Return (X, Y) of the center of cell containing provided text 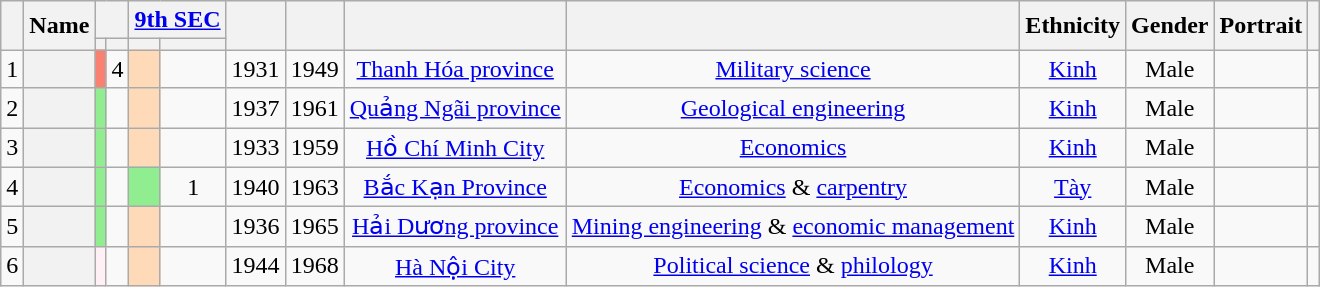
Thanh Hóa province (455, 69)
3 (12, 148)
1944 (256, 266)
1968 (314, 266)
1940 (256, 187)
6 (12, 266)
Hồ Chí Minh City (455, 148)
1959 (314, 148)
1961 (314, 108)
1931 (256, 69)
9th SEC (178, 20)
Geological engineering (793, 108)
1963 (314, 187)
Hải Dương province (455, 227)
Ethnicity (1073, 26)
1937 (256, 108)
Economics (793, 148)
1965 (314, 227)
Political science & philology (793, 266)
2 (12, 108)
1949 (314, 69)
Name (60, 26)
Military science (793, 69)
Mining engineering & economic management (793, 227)
1933 (256, 148)
Bắc Kạn Province (455, 187)
Hà Nội City (455, 266)
Economics & carpentry (793, 187)
Gender (1170, 26)
1936 (256, 227)
5 (12, 227)
Tày (1073, 187)
Portrait (1261, 26)
Quảng Ngãi province (455, 108)
